From the cell containing the given text, extract its center point as (X, Y) coordinate. 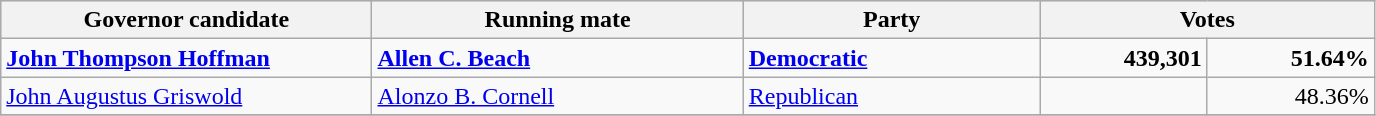
51.64% (1290, 58)
Alonzo B. Cornell (558, 96)
Governor candidate (186, 20)
Democratic (892, 58)
Republican (892, 96)
Allen C. Beach (558, 58)
439,301 (1124, 58)
Votes (1207, 20)
John Augustus Griswold (186, 96)
Party (892, 20)
48.36% (1290, 96)
John Thompson Hoffman (186, 58)
Running mate (558, 20)
